Capture the cell that displays the provided text and extract its (x, y) central coordinate. 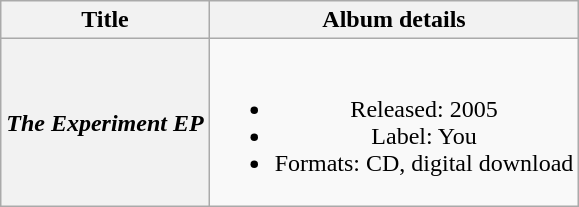
Released: 2005Label: YouFormats: CD, digital download (394, 122)
The Experiment EP (105, 122)
Album details (394, 20)
Title (105, 20)
